Determine the (x, y) coordinate at the center of the cell enclosing the given text.  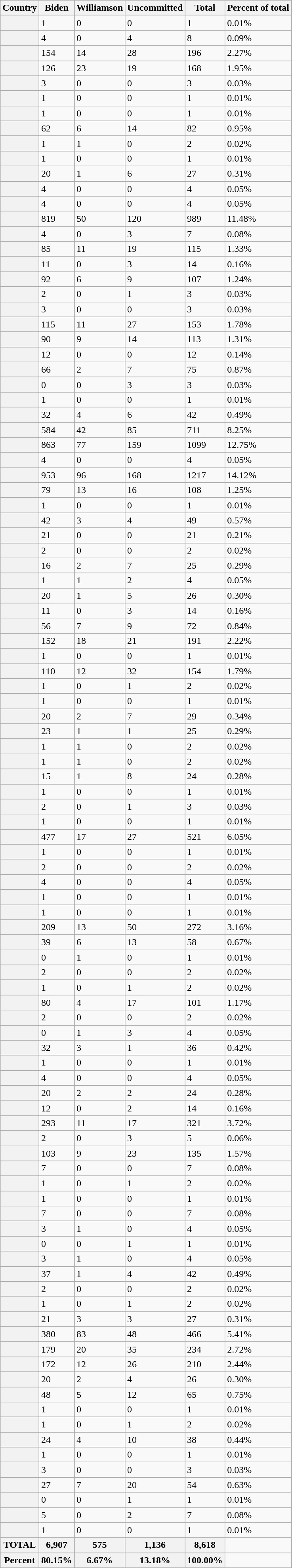
209 (56, 927)
39 (56, 942)
0.57% (258, 520)
1.79% (258, 671)
15 (56, 776)
72 (205, 626)
TOTAL (20, 1545)
0.14% (258, 354)
0.34% (258, 716)
100.00% (205, 1560)
103 (56, 1153)
2.44% (258, 1364)
65 (205, 1394)
Uncommitted (155, 8)
380 (56, 1334)
Country (20, 8)
56 (56, 626)
82 (205, 128)
80 (56, 1003)
1.95% (258, 68)
75 (205, 369)
29 (205, 716)
0.63% (258, 1485)
272 (205, 927)
Percent (20, 1560)
234 (205, 1349)
Total (205, 8)
108 (205, 490)
0.09% (258, 38)
210 (205, 1364)
863 (56, 445)
120 (155, 219)
5.41% (258, 1334)
172 (56, 1364)
77 (100, 445)
1099 (205, 445)
1.24% (258, 279)
Williamson (100, 8)
321 (205, 1123)
126 (56, 68)
Percent of total (258, 8)
62 (56, 128)
0.21% (258, 535)
1217 (205, 475)
575 (100, 1545)
584 (56, 430)
80.15% (56, 1560)
191 (205, 641)
35 (155, 1349)
1,136 (155, 1545)
12.75% (258, 445)
38 (205, 1440)
1.17% (258, 1003)
2.22% (258, 641)
1.57% (258, 1153)
36 (205, 1048)
521 (205, 837)
819 (56, 219)
0.06% (258, 1138)
107 (205, 279)
953 (56, 475)
2.72% (258, 1349)
14.12% (258, 475)
159 (155, 445)
1.25% (258, 490)
92 (56, 279)
711 (205, 430)
66 (56, 369)
0.67% (258, 942)
83 (100, 1334)
0.75% (258, 1394)
8,618 (205, 1545)
1.78% (258, 324)
3.72% (258, 1123)
0.87% (258, 369)
28 (155, 53)
466 (205, 1334)
18 (100, 641)
1.31% (258, 339)
96 (100, 475)
0.44% (258, 1440)
196 (205, 53)
113 (205, 339)
110 (56, 671)
0.42% (258, 1048)
6.67% (100, 1560)
6,907 (56, 1545)
101 (205, 1003)
2.27% (258, 53)
6.05% (258, 837)
37 (56, 1274)
Biden (56, 8)
0.95% (258, 128)
153 (205, 324)
10 (155, 1440)
79 (56, 490)
152 (56, 641)
49 (205, 520)
13.18% (155, 1560)
11.48% (258, 219)
8.25% (258, 430)
135 (205, 1153)
477 (56, 837)
293 (56, 1123)
54 (205, 1485)
58 (205, 942)
179 (56, 1349)
90 (56, 339)
3.16% (258, 927)
0.84% (258, 626)
1.33% (258, 249)
989 (205, 219)
